Locate the cell with the specified text and output its [X, Y] center coordinate. 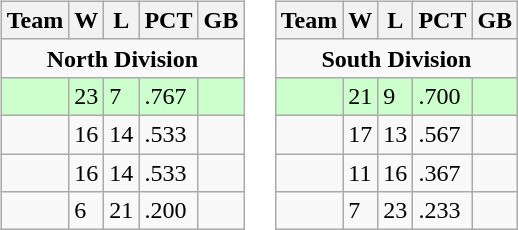
.200 [168, 211]
.700 [442, 96]
13 [396, 134]
.233 [442, 211]
11 [360, 173]
.367 [442, 173]
9 [396, 96]
6 [86, 211]
17 [360, 134]
.567 [442, 134]
South Division [396, 58]
.767 [168, 96]
North Division [122, 58]
